Provide the [X, Y] coordinate of the cell's center where the given text is located.  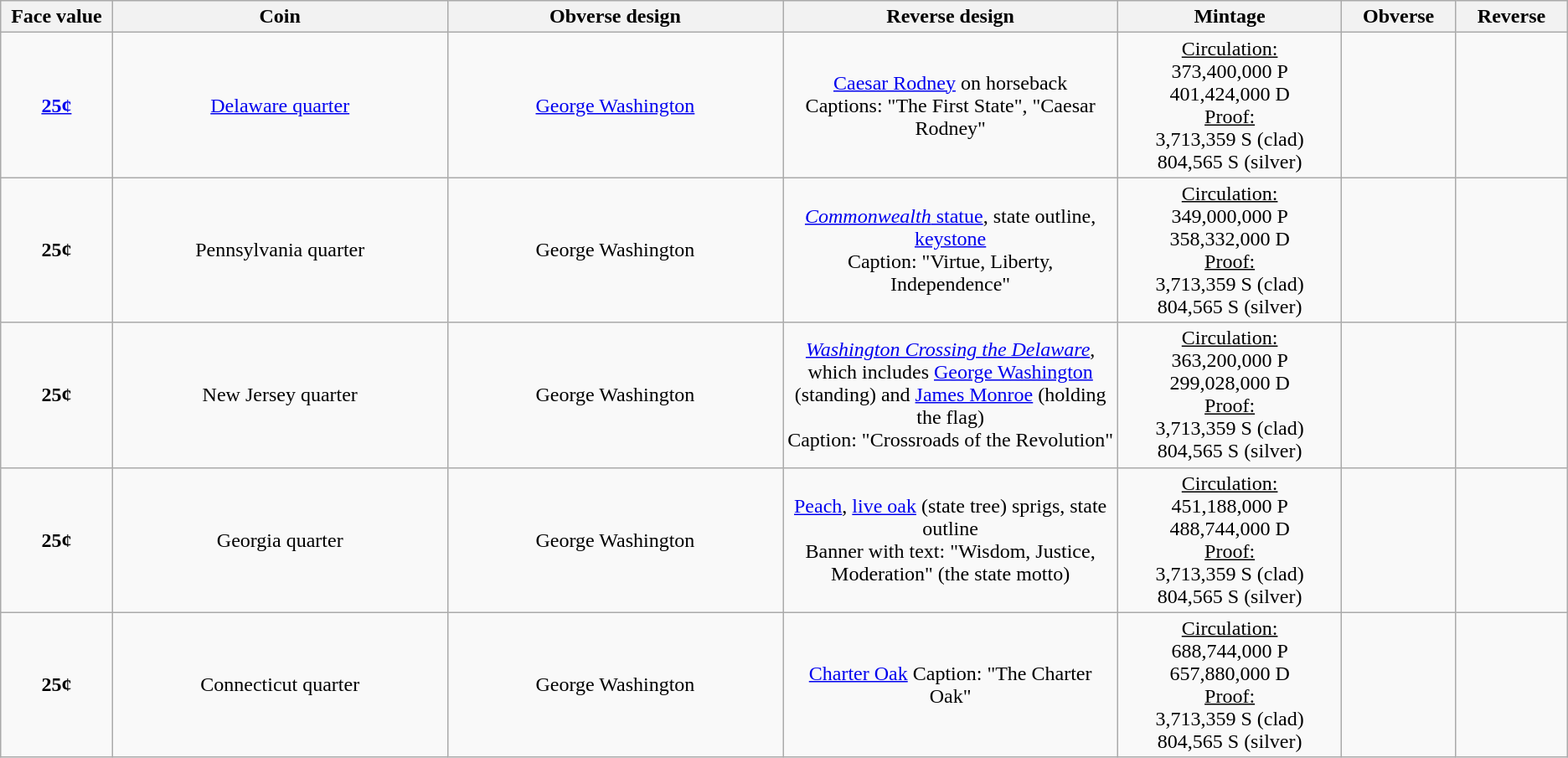
Commonwealth statue, state outline, keystoneCaption: "Virtue, Liberty, Independence" [951, 250]
Circulation:363,200,000 P299,028,000 DProof:3,713,359 S (clad)804,565 S (silver) [1230, 395]
Circulation:688,744,000 P657,880,000 DProof:3,713,359 S (clad)804,565 S (silver) [1230, 685]
Peach, live oak (state tree) sprigs, state outlineBanner with text: "Wisdom, Justice, Moderation" (the state motto) [951, 539]
Pennsylvania quarter [280, 250]
Delaware quarter [280, 106]
Circulation:373,400,000 P401,424,000 DProof:3,713,359 S (clad)804,565 S (silver) [1230, 106]
Obverse design [615, 17]
Connecticut quarter [280, 685]
Georgia quarter [280, 539]
Reverse design [951, 17]
Mintage [1230, 17]
Reverse [1512, 17]
New Jersey quarter [280, 395]
Caesar Rodney on horsebackCaptions: "The First State", "Caesar Rodney" [951, 106]
Face value [57, 17]
Obverse [1399, 17]
Circulation:349,000,000 P358,332,000 DProof:3,713,359 S (clad)804,565 S (silver) [1230, 250]
Circulation:451,188,000 P488,744,000 DProof:3,713,359 S (clad)804,565 S (silver) [1230, 539]
Charter Oak Caption: "The Charter Oak" [951, 685]
Coin [280, 17]
